Provide the [X, Y] coordinate of the cell's center where the given text is located.  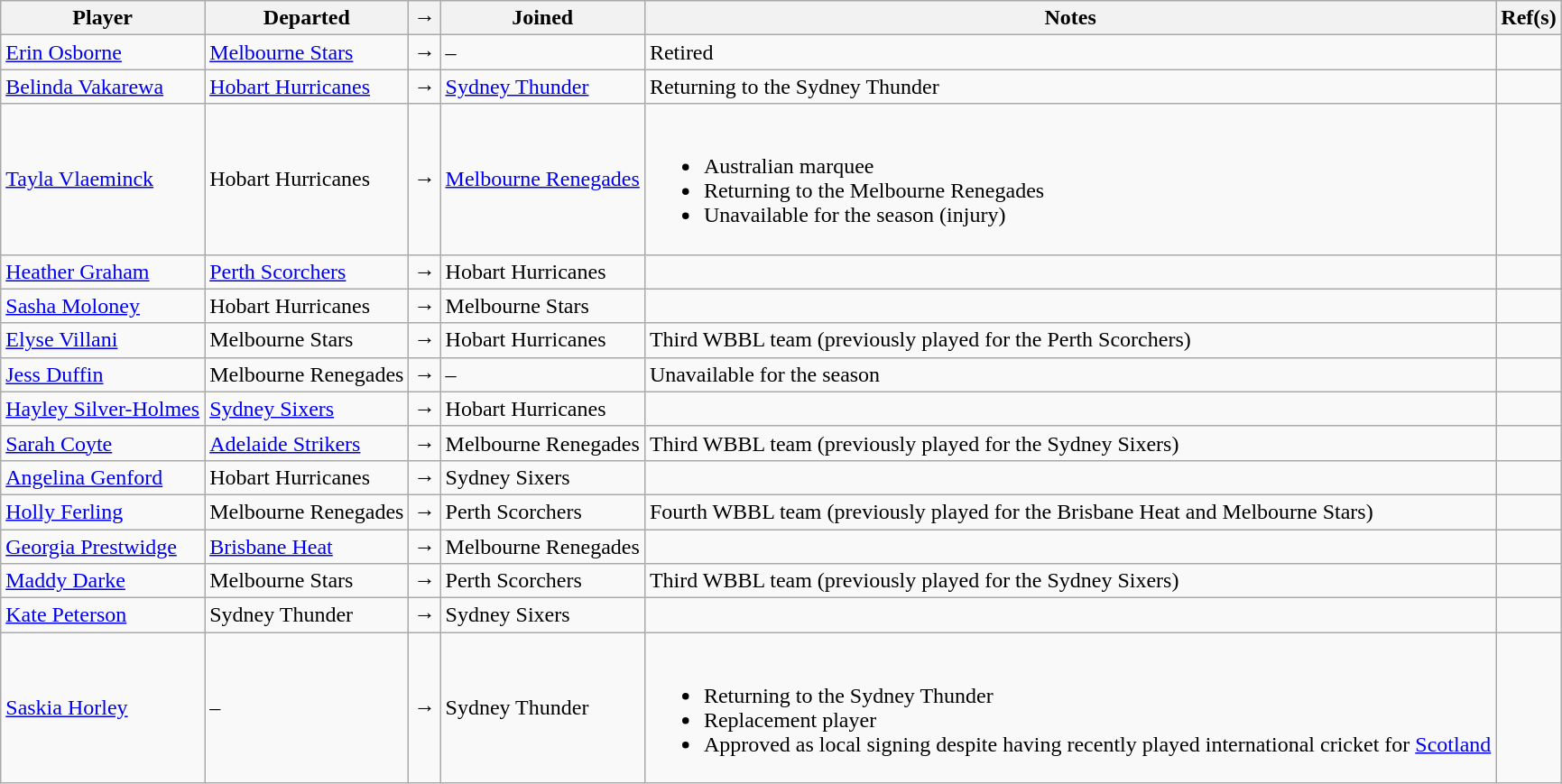
Jess Duffin [103, 374]
Notes [1070, 18]
Player [103, 18]
Ref(s) [1529, 18]
Retired [1070, 52]
Returning to the Sydney Thunder [1070, 87]
Tayla Vlaeminck [103, 179]
Australian marqueeReturning to the Melbourne RenegadesUnavailable for the season (injury) [1070, 179]
Kate Peterson [103, 615]
Brisbane Heat [307, 546]
Belinda Vakarewa [103, 87]
Adelaide Strikers [307, 443]
Elyse Villani [103, 340]
Saskia Horley [103, 707]
Heather Graham [103, 272]
Returning to the Sydney ThunderReplacement playerApproved as local signing despite having recently played international cricket for Scotland [1070, 707]
Third WBBL team (previously played for the Perth Scorchers) [1070, 340]
Sarah Coyte [103, 443]
Sasha Moloney [103, 306]
Unavailable for the season [1070, 374]
Erin Osborne [103, 52]
Angelina Genford [103, 477]
Holly Ferling [103, 512]
Fourth WBBL team (previously played for the Brisbane Heat and Melbourne Stars) [1070, 512]
Departed [307, 18]
Maddy Darke [103, 581]
Joined [542, 18]
Hayley Silver-Holmes [103, 409]
Georgia Prestwidge [103, 546]
